For the text-containing cell, return its midpoint in (X, Y) coordinate format. 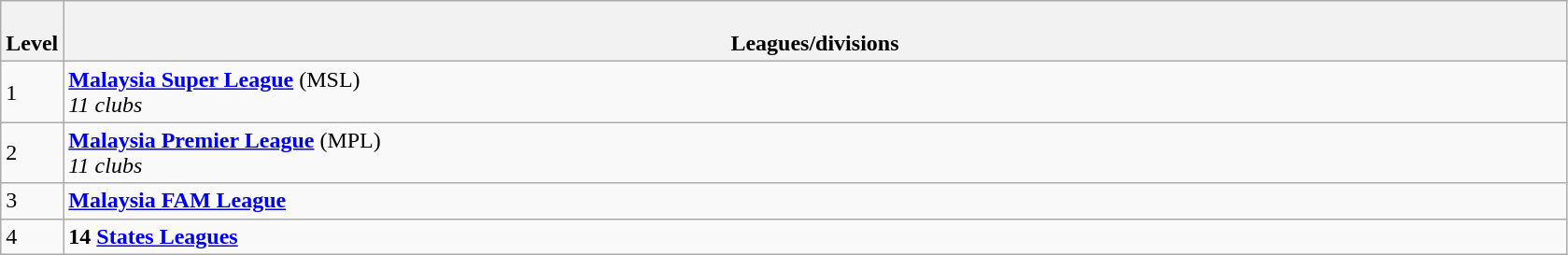
4 (32, 236)
2 (32, 153)
14 States Leagues (814, 236)
Leagues/divisions (814, 32)
3 (32, 201)
Level (32, 32)
Malaysia Super League (MSL)11 clubs (814, 92)
1 (32, 92)
Malaysia FAM League (814, 201)
Malaysia Premier League (MPL)11 clubs (814, 153)
